Output the (x, y) coordinate of the center of the cell containing the given text.  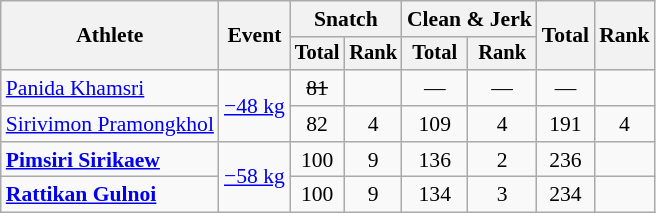
−58 kg (254, 178)
Panida Khamsri (110, 88)
236 (566, 160)
Snatch (346, 19)
3 (502, 195)
Athlete (110, 36)
136 (435, 160)
109 (435, 124)
81 (318, 88)
Pimsiri Sirikaew (110, 160)
191 (566, 124)
Rattikan Gulnoi (110, 195)
134 (435, 195)
Event (254, 36)
−48 kg (254, 106)
82 (318, 124)
Sirivimon Pramongkhol (110, 124)
2 (502, 160)
Clean & Jerk (470, 19)
234 (566, 195)
